Pinpoint the cell where the given text exists, returning its (X, Y) midpoint coordinate. 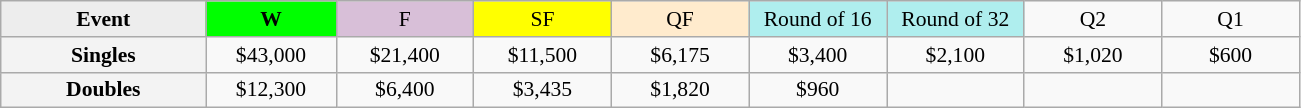
$3,400 (818, 55)
$21,400 (405, 55)
$6,400 (405, 90)
Q1 (1231, 19)
$43,000 (271, 55)
QF (680, 19)
Q2 (1093, 19)
$1,020 (1093, 55)
W (271, 19)
$600 (1231, 55)
$1,820 (680, 90)
$960 (818, 90)
$11,500 (543, 55)
Round of 16 (818, 19)
F (405, 19)
Doubles (104, 90)
$12,300 (271, 90)
Singles (104, 55)
$2,100 (955, 55)
SF (543, 19)
$3,435 (543, 90)
Round of 32 (955, 19)
$6,175 (680, 55)
Event (104, 19)
